Capture the cell that displays the provided text and extract its (X, Y) central coordinate. 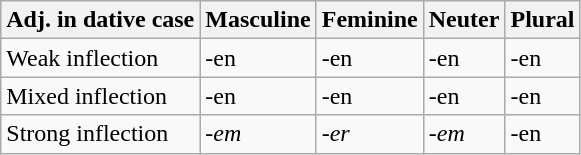
Neuter (464, 20)
Plural (542, 20)
Feminine (370, 20)
Adj. in dative case (100, 20)
Strong inflection (100, 134)
Weak inflection (100, 58)
-er (370, 134)
Mixed inflection (100, 96)
Masculine (258, 20)
